Return the (X, Y) coordinate for the center point of the cell that contains the specified text.  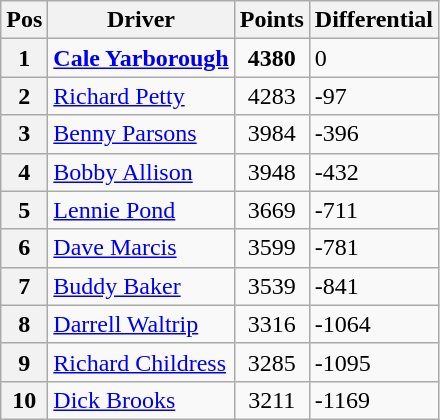
-432 (374, 172)
-1169 (374, 400)
Richard Childress (141, 362)
3669 (272, 210)
Pos (24, 20)
10 (24, 400)
-1095 (374, 362)
3984 (272, 134)
Lennie Pond (141, 210)
Differential (374, 20)
Buddy Baker (141, 286)
7 (24, 286)
Benny Parsons (141, 134)
3 (24, 134)
3948 (272, 172)
8 (24, 324)
4380 (272, 58)
3599 (272, 248)
-781 (374, 248)
-841 (374, 286)
4 (24, 172)
4283 (272, 96)
3316 (272, 324)
3539 (272, 286)
9 (24, 362)
0 (374, 58)
-97 (374, 96)
3285 (272, 362)
2 (24, 96)
Darrell Waltrip (141, 324)
6 (24, 248)
1 (24, 58)
Dick Brooks (141, 400)
Points (272, 20)
Bobby Allison (141, 172)
Richard Petty (141, 96)
Cale Yarborough (141, 58)
-396 (374, 134)
3211 (272, 400)
Dave Marcis (141, 248)
-1064 (374, 324)
5 (24, 210)
-711 (374, 210)
Driver (141, 20)
